Capture the cell that displays the provided text and extract its [X, Y] central coordinate. 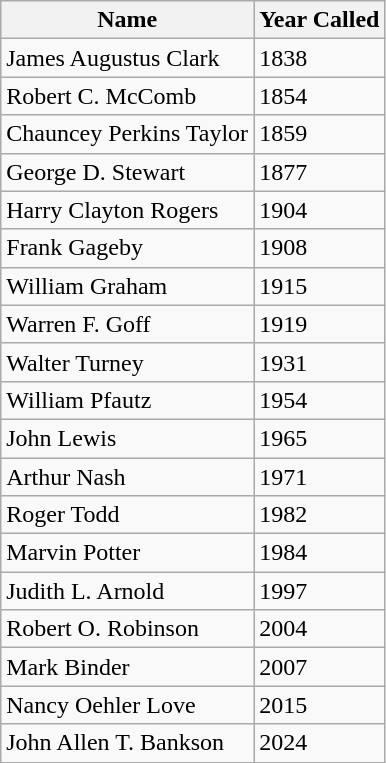
1904 [320, 210]
George D. Stewart [128, 172]
1859 [320, 134]
1984 [320, 553]
James Augustus Clark [128, 58]
2015 [320, 705]
1931 [320, 362]
1997 [320, 591]
2024 [320, 743]
John Lewis [128, 438]
William Pfautz [128, 400]
1971 [320, 477]
1877 [320, 172]
Frank Gageby [128, 248]
Year Called [320, 20]
1919 [320, 324]
Name [128, 20]
1908 [320, 248]
Chauncey Perkins Taylor [128, 134]
2004 [320, 629]
Harry Clayton Rogers [128, 210]
1915 [320, 286]
John Allen T. Bankson [128, 743]
1982 [320, 515]
Robert O. Robinson [128, 629]
William Graham [128, 286]
Warren F. Goff [128, 324]
1965 [320, 438]
Arthur Nash [128, 477]
Marvin Potter [128, 553]
Mark Binder [128, 667]
Nancy Oehler Love [128, 705]
2007 [320, 667]
Walter Turney [128, 362]
1838 [320, 58]
Roger Todd [128, 515]
Robert C. McComb [128, 96]
Judith L. Arnold [128, 591]
1954 [320, 400]
1854 [320, 96]
